From the cell containing the given text, extract its center point as [x, y] coordinate. 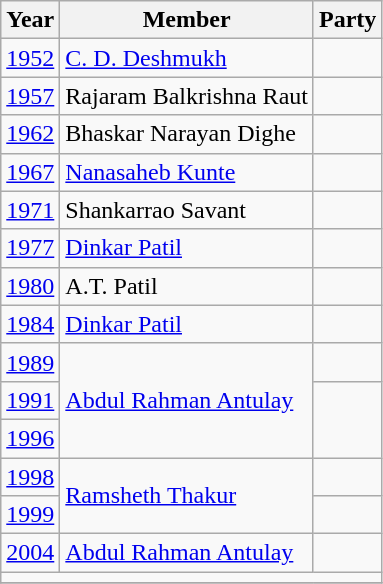
Year [30, 20]
1962 [30, 134]
1996 [30, 438]
Shankarrao Savant [187, 210]
A.T. Patil [187, 286]
1980 [30, 286]
Ramsheth Thakur [187, 496]
Member [187, 20]
1977 [30, 248]
C. D. Deshmukh [187, 58]
Rajaram Balkrishna Raut [187, 96]
1984 [30, 324]
1989 [30, 362]
Nanasaheb Kunte [187, 172]
1952 [30, 58]
1967 [30, 172]
1999 [30, 515]
1998 [30, 477]
2004 [30, 553]
1957 [30, 96]
Party [347, 20]
1991 [30, 400]
1971 [30, 210]
Bhaskar Narayan Dighe [187, 134]
